Find where the given text appears and provide that cell's center as [x, y] coordinate. 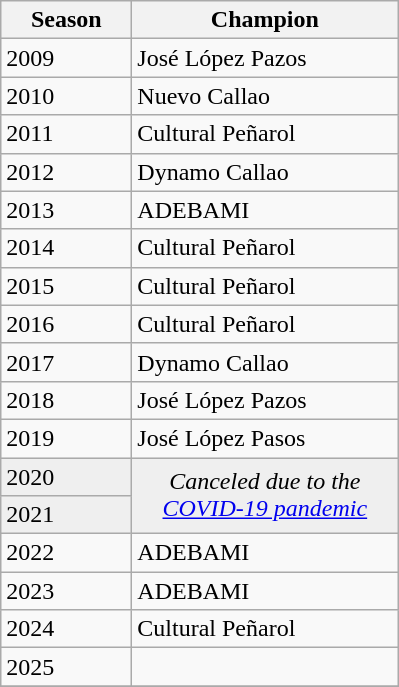
2019 [66, 438]
2025 [66, 667]
2020 [66, 477]
2014 [66, 248]
2018 [66, 400]
2017 [66, 362]
Nuevo Callao [265, 96]
2012 [66, 172]
Season [66, 20]
2021 [66, 515]
2009 [66, 58]
2016 [66, 324]
2024 [66, 629]
2010 [66, 96]
Champion [265, 20]
2015 [66, 286]
2013 [66, 210]
Canceled due to the COVID-19 pandemic [265, 496]
José López Pasos [265, 438]
2022 [66, 553]
2011 [66, 134]
2023 [66, 591]
